Return the [x, y] coordinate for the center point of the cell that contains the specified text.  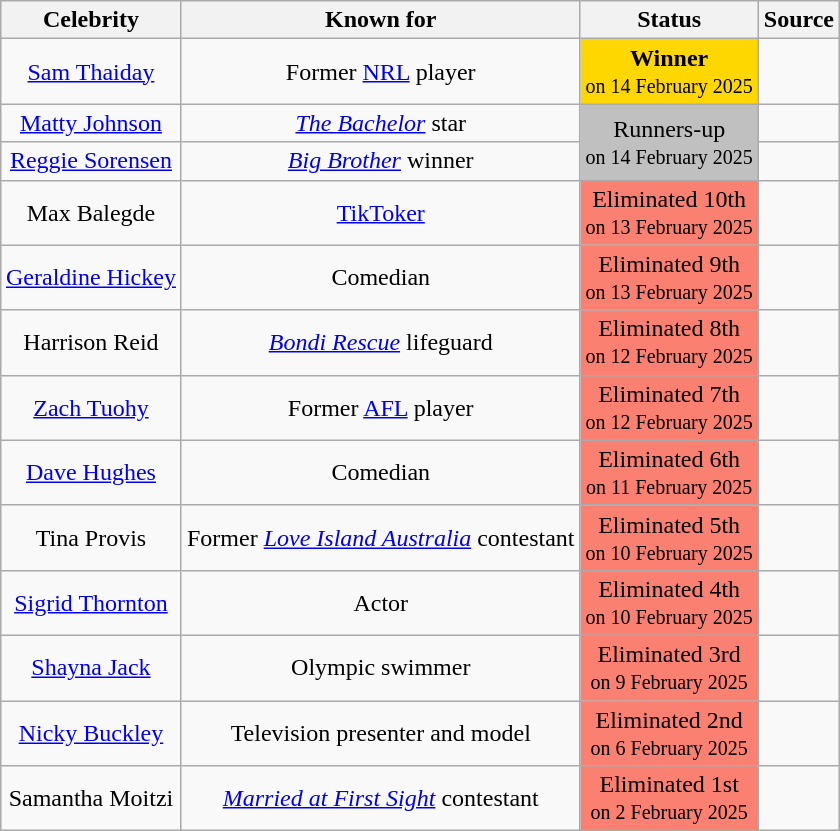
Eliminated 8th on 12 February 2025 [669, 342]
Bondi Rescue lifeguard [380, 342]
Former NRL player [380, 72]
Former AFL player [380, 408]
Matty Johnson [90, 123]
Harrison Reid [90, 342]
Eliminated 10th on 13 February 2025 [669, 212]
Shayna Jack [90, 668]
Eliminated 9th on 13 February 2025 [669, 278]
Reggie Sorensen [90, 161]
Sigrid Thornton [90, 602]
Celebrity [90, 20]
Olympic swimmer [380, 668]
Eliminated 6th on 11 February 2025 [669, 472]
Eliminated 2nd on 6 February 2025 [669, 732]
TikToker [380, 212]
Eliminated 1st on 2 February 2025 [669, 798]
Sam Thaiday [90, 72]
Eliminated 5th on 10 February 2025 [669, 538]
Eliminated 7th on 12 February 2025 [669, 408]
Winneron 14 February 2025 [669, 72]
Dave Hughes [90, 472]
Zach Tuohy [90, 408]
Geraldine Hickey [90, 278]
Status [669, 20]
Max Balegde [90, 212]
The Bachelor star [380, 123]
Former Love Island Australia contestant [380, 538]
Known for [380, 20]
Source [798, 20]
Runners-upon 14 February 2025 [669, 142]
Tina Provis [90, 538]
Eliminated 3rd on 9 February 2025 [669, 668]
Big Brother winner [380, 161]
Television presenter and model [380, 732]
Married at First Sight contestant [380, 798]
Eliminated 4th on 10 February 2025 [669, 602]
Samantha Moitzi [90, 798]
Actor [380, 602]
Nicky Buckley [90, 732]
